Determine the [x, y] coordinate at the center of the cell enclosing the given text.  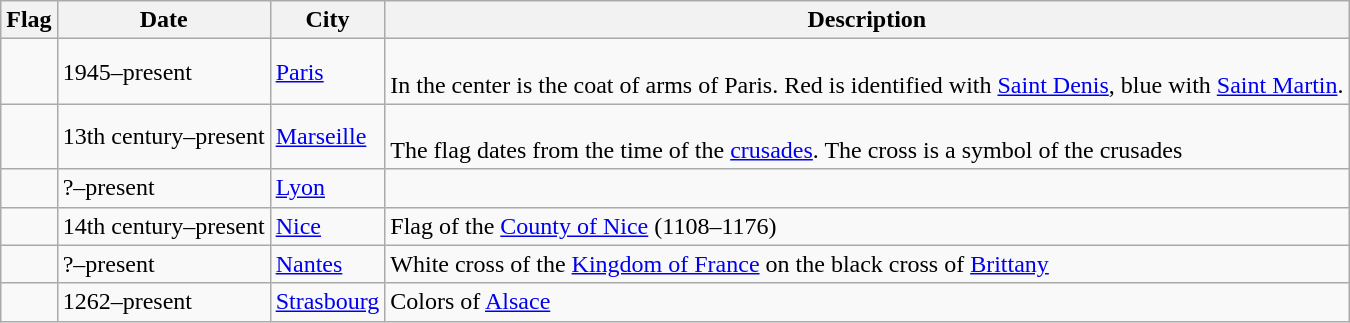
1262–present [164, 302]
The flag dates from the time of the crusades. The cross is a symbol of the crusades [867, 136]
Flag of the County of Nice (1108–1176) [867, 226]
Description [867, 20]
White cross of the Kingdom of France on the black cross of Brittany [867, 264]
Paris [328, 72]
Marseille [328, 136]
14th century–present [164, 226]
City [328, 20]
In the center is the coat of arms of Paris. Red is identified with Saint Denis, blue with Saint Martin. [867, 72]
Nantes [328, 264]
Date [164, 20]
1945–present [164, 72]
Nice [328, 226]
Lyon [328, 188]
Strasbourg [328, 302]
Flag [29, 20]
13th century–present [164, 136]
Colors of Alsace [867, 302]
